Output the (X, Y) coordinate of the center of the cell containing the given text.  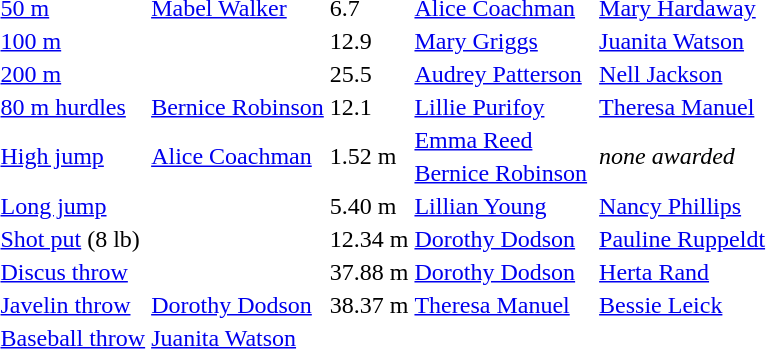
Alice Coachman (238, 156)
Mary Griggs (501, 41)
25.5 (369, 74)
5.40 m (369, 206)
Lillian Young (501, 206)
Emma Reed (501, 140)
37.88 m (369, 272)
Audrey Patterson (501, 74)
1.52 m (369, 156)
Lillie Purifoy (501, 107)
38.37 m (369, 305)
12.34 m (369, 239)
Theresa Manuel (501, 305)
12.9 (369, 41)
12.1 (369, 107)
